Capture the cell that displays the provided text and extract its [x, y] central coordinate. 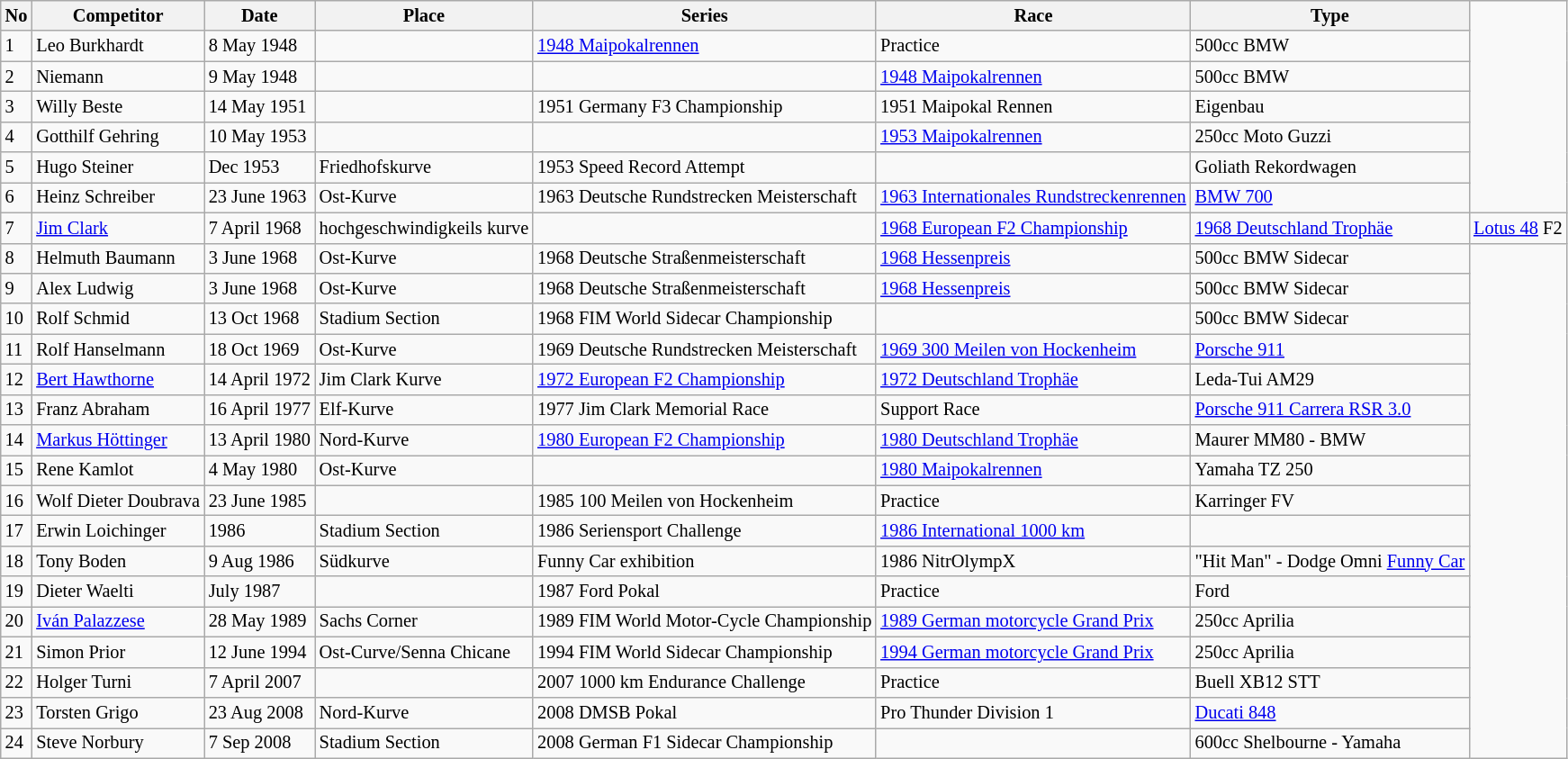
Ford [1330, 592]
1989 German motorcycle Grand Prix [1033, 621]
19 [16, 592]
13 [16, 410]
Rolf Hanselmann [117, 349]
Support Race [1033, 410]
1986 NitrOlympX [1033, 561]
July 1987 [259, 592]
Karringer FV [1330, 501]
1987 Ford Pokal [704, 592]
Lotus 48 F2 [1518, 228]
13 Oct 1968 [259, 319]
23 Aug 2008 [259, 712]
1969 Deutsche Rundstrecken Meisterschaft [704, 349]
Dec 1953 [259, 167]
1968 Deutschland Trophäe [1330, 228]
1 [16, 46]
8 May 1948 [259, 46]
Heinz Schreiber [117, 197]
Buell XB12 STT [1330, 682]
16 April 1977 [259, 410]
12 [16, 379]
hochgeschwindigkeils kurve [424, 228]
16 [16, 501]
1953 Maipokalrennen [1033, 137]
18 [16, 561]
Rolf Schmid [117, 319]
Ost-Curve/Senna Chicane [424, 652]
15 [16, 470]
BMW 700 [1330, 197]
Wolf Dieter Doubrava [117, 501]
24 [16, 743]
9 Aug 1986 [259, 561]
Gotthilf Gehring [117, 137]
Leo Burkhardt [117, 46]
Holger Turni [117, 682]
1985 100 Meilen von Hockenheim [704, 501]
18 Oct 1969 [259, 349]
1963 Deutsche Rundstrecken Meisterschaft [704, 197]
23 [16, 712]
7 April 2007 [259, 682]
Markus Höttinger [117, 440]
Porsche 911 Carrera RSR 3.0 [1330, 410]
1986 Seriensport Challenge [704, 530]
13 April 1980 [259, 440]
1986 [259, 530]
Porsche 911 [1330, 349]
23 June 1985 [259, 501]
Niemann [117, 77]
1951 Germany F3 Championship [704, 106]
20 [16, 621]
Alex Ludwig [117, 288]
1972 European F2 Championship [704, 379]
Tony Boden [117, 561]
7 [16, 228]
Pro Thunder Division 1 [1033, 712]
1989 FIM World Motor-Cycle Championship [704, 621]
Series [704, 15]
1968 European F2 Championship [1033, 228]
7 April 1968 [259, 228]
1986 International 1000 km [1033, 530]
1972 Deutschland Trophäe [1033, 379]
10 [16, 319]
1963 Internationales Rundstreckenrennen [1033, 197]
Franz Abraham [117, 410]
1980 European F2 Championship [704, 440]
Goliath Rekordwagen [1330, 167]
12 June 1994 [259, 652]
600cc Shelbourne - Yamaha [1330, 743]
Dieter Waelti [117, 592]
14 [16, 440]
Simon Prior [117, 652]
Place [424, 15]
1980 Deutschland Trophäe [1033, 440]
14 May 1951 [259, 106]
2008 DMSB Pokal [704, 712]
28 May 1989 [259, 621]
Willy Beste [117, 106]
Sachs Corner [424, 621]
Erwin Loichinger [117, 530]
1953 Speed Record Attempt [704, 167]
Rene Kamlot [117, 470]
8 [16, 258]
5 [16, 167]
22 [16, 682]
23 June 1963 [259, 197]
Jim Clark [117, 228]
1969 300 Meilen von Hockenheim [1033, 349]
Ducati 848 [1330, 712]
9 [16, 288]
Funny Car exhibition [704, 561]
Steve Norbury [117, 743]
1980 Maipokalrennen [1033, 470]
Maurer MM80 - BMW [1330, 440]
2007 1000 km Endurance Challenge [704, 682]
Race [1033, 15]
Date [259, 15]
2 [16, 77]
14 April 1972 [259, 379]
Competitor [117, 15]
Friedhofskurve [424, 167]
21 [16, 652]
Elf-Kurve [424, 410]
10 May 1953 [259, 137]
Eigenbau [1330, 106]
Yamaha TZ 250 [1330, 470]
Helmuth Baumann [117, 258]
1951 Maipokal Rennen [1033, 106]
"Hit Man" - Dodge Omni Funny Car [1330, 561]
Type [1330, 15]
11 [16, 349]
Hugo Steiner [117, 167]
Torsten Grigo [117, 712]
2008 German F1 Sidecar Championship [704, 743]
6 [16, 197]
17 [16, 530]
Leda-Tui AM29 [1330, 379]
No [16, 15]
1994 German motorcycle Grand Prix [1033, 652]
1968 FIM World Sidecar Championship [704, 319]
Südkurve [424, 561]
1994 FIM World Sidecar Championship [704, 652]
250cc Moto Guzzi [1330, 137]
Jim Clark Kurve [424, 379]
7 Sep 2008 [259, 743]
1977 Jim Clark Memorial Race [704, 410]
4 May 1980 [259, 470]
Bert Hawthorne [117, 379]
Iván Palazzese [117, 621]
4 [16, 137]
3 [16, 106]
9 May 1948 [259, 77]
